For the text-containing cell, return its midpoint in [X, Y] coordinate format. 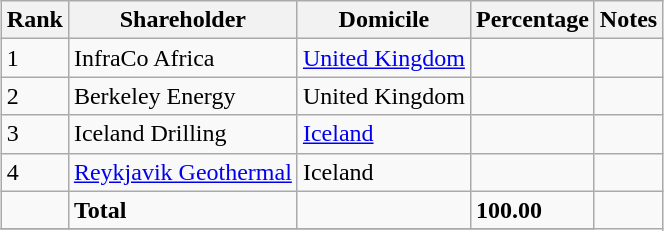
Berkeley Energy [182, 96]
Total [182, 210]
InfraCo Africa [182, 58]
Percentage [532, 20]
4 [34, 172]
3 [34, 134]
2 [34, 96]
Rank [34, 20]
Domicile [384, 20]
100.00 [532, 210]
Reykjavik Geothermal [182, 172]
Notes [628, 20]
Shareholder [182, 20]
Iceland Drilling [182, 134]
1 [34, 58]
